Output the (x, y) coordinate of the center of the cell containing the given text.  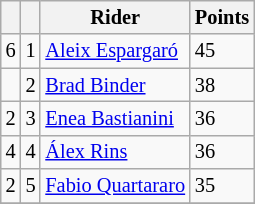
Aleix Espargaró (115, 51)
Brad Binder (115, 85)
Fabio Quartararo (115, 186)
5 (31, 186)
Álex Rins (115, 152)
45 (222, 51)
Enea Bastianini (115, 118)
3 (31, 118)
1 (31, 51)
Rider (115, 17)
35 (222, 186)
38 (222, 85)
6 (11, 51)
Points (222, 17)
